Search for the cell housing the specified text and yield its (x, y) center coordinate. 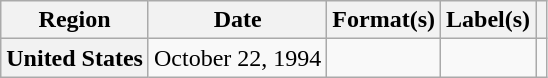
Format(s) (384, 20)
Label(s) (488, 20)
United States (75, 58)
October 22, 1994 (237, 58)
Region (75, 20)
Date (237, 20)
